Locate the cell with the specified text and output its (X, Y) center coordinate. 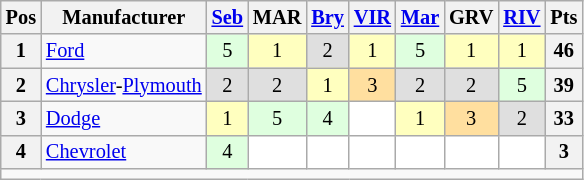
Seb (228, 17)
39 (564, 85)
46 (564, 51)
VIR (372, 17)
Bry (328, 17)
Dodge (124, 118)
Chevrolet (124, 152)
MAR (277, 17)
Pts (564, 17)
Mar (420, 17)
RIV (522, 17)
33 (564, 118)
GRV (471, 17)
Ford (124, 51)
Chrysler-Plymouth (124, 85)
Manufacturer (124, 17)
Pos (21, 17)
